Output the [X, Y] coordinate of the center of the cell containing the given text.  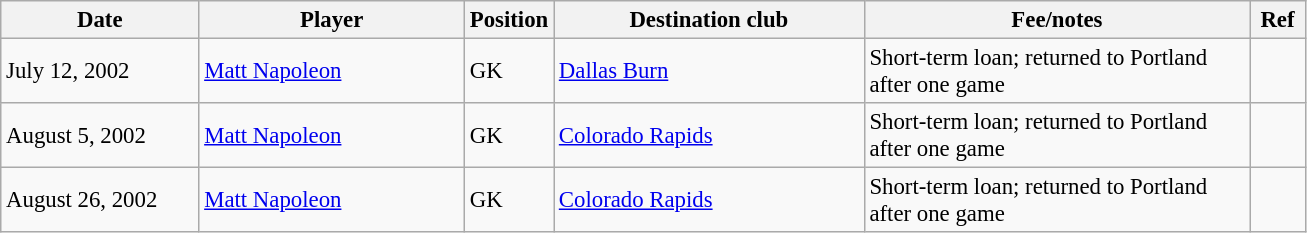
Player [332, 20]
Dallas Burn [710, 72]
July 12, 2002 [100, 72]
Destination club [710, 20]
Date [100, 20]
Ref [1278, 20]
Position [508, 20]
August 5, 2002 [100, 136]
August 26, 2002 [100, 200]
Fee/notes [1057, 20]
